Detect which cell encompasses the target text, then output its [x, y] center coordinate. 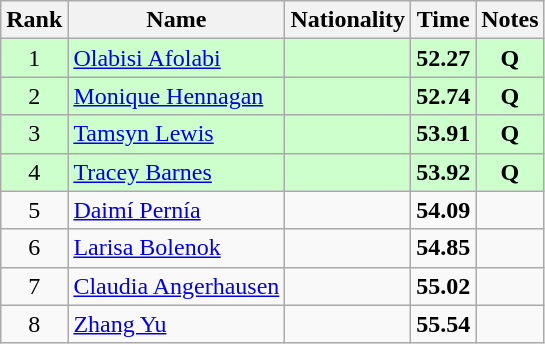
55.54 [444, 324]
4 [34, 172]
2 [34, 96]
5 [34, 210]
52.74 [444, 96]
Time [444, 20]
54.09 [444, 210]
6 [34, 248]
Zhang Yu [176, 324]
7 [34, 286]
Tracey Barnes [176, 172]
3 [34, 134]
Rank [34, 20]
Tamsyn Lewis [176, 134]
Monique Hennagan [176, 96]
53.92 [444, 172]
55.02 [444, 286]
8 [34, 324]
Name [176, 20]
Notes [510, 20]
Olabisi Afolabi [176, 58]
Nationality [348, 20]
Daimí Pernía [176, 210]
52.27 [444, 58]
Claudia Angerhausen [176, 286]
54.85 [444, 248]
53.91 [444, 134]
1 [34, 58]
Larisa Bolenok [176, 248]
